Search for the cell housing the specified text and yield its (X, Y) center coordinate. 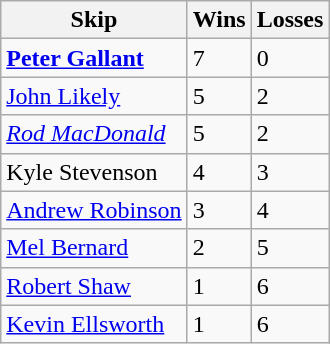
Losses (290, 20)
Peter Gallant (94, 58)
Andrew Robinson (94, 210)
0 (290, 58)
Kyle Stevenson (94, 172)
Skip (94, 20)
Robert Shaw (94, 286)
Mel Bernard (94, 248)
John Likely (94, 96)
Wins (219, 20)
Kevin Ellsworth (94, 324)
7 (219, 58)
Rod MacDonald (94, 134)
